For the text-containing cell, return its midpoint in [X, Y] coordinate format. 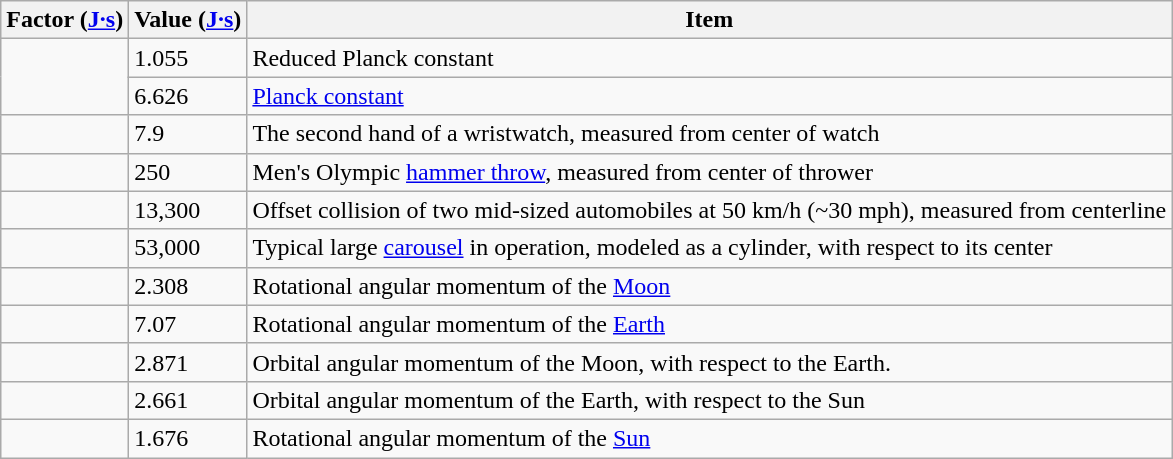
1.676 [188, 438]
1.055 [188, 58]
7.9 [188, 134]
Rotational angular momentum of the Sun [710, 438]
Rotational angular momentum of the Earth [710, 324]
Typical large carousel in operation, modeled as a cylinder, with respect to its center [710, 248]
2.308 [188, 286]
2.871 [188, 362]
7.07 [188, 324]
Reduced Planck constant [710, 58]
13,300 [188, 210]
Offset collision of two mid-sized automobiles at 50 km/h (~30 mph), measured from centerline [710, 210]
Men's Olympic hammer throw, measured from center of thrower [710, 172]
Orbital angular momentum of the Moon, with respect to the Earth. [710, 362]
250 [188, 172]
Value (J·s) [188, 20]
Factor (J·s) [65, 20]
Item [710, 20]
Planck constant [710, 96]
53,000 [188, 248]
2.661 [188, 400]
Orbital angular momentum of the Earth, with respect to the Sun [710, 400]
Rotational angular momentum of the Moon [710, 286]
6.626 [188, 96]
The second hand of a wristwatch, measured from center of watch [710, 134]
